Identify which cell holds the provided text, then report its [X, Y] central coordinate. 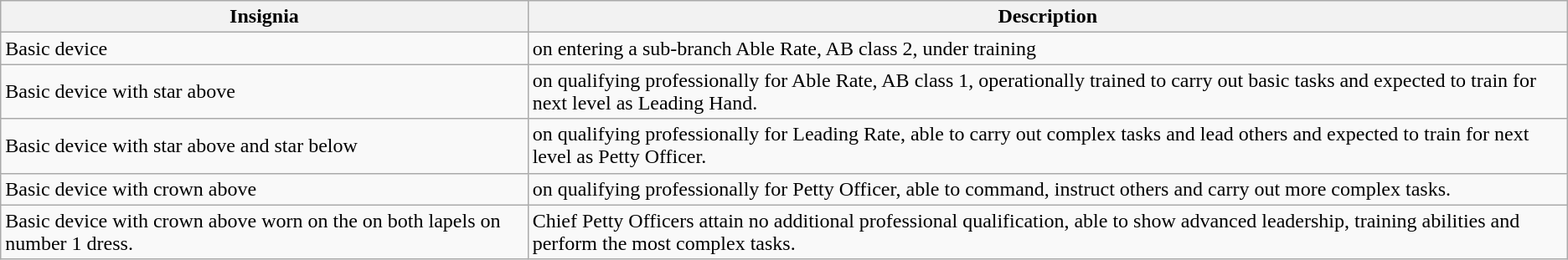
Insignia [265, 17]
on entering a sub-branch Able Rate, AB class 2, under training [1047, 48]
on qualifying professionally for Leading Rate, able to carry out complex tasks and lead others and expected to train for next level as Petty Officer. [1047, 145]
Basic device with star above [265, 92]
Description [1047, 17]
Basic device with star above and star below [265, 145]
Basic device with crown above worn on the on both lapels on number 1 dress. [265, 232]
Basic device with crown above [265, 189]
Basic device [265, 48]
on qualifying professionally for Petty Officer, able to command, instruct others and carry out more complex tasks. [1047, 189]
